Extract the (X, Y) coordinate from the center of the cell holding the provided text.  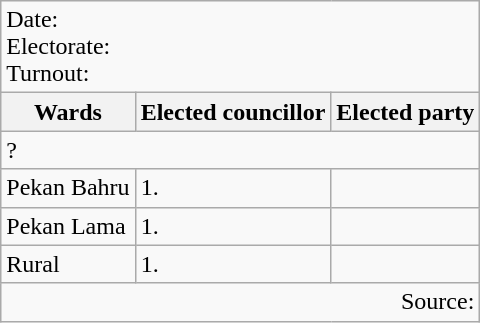
Source: (240, 302)
Date: Electorate: Turnout: (240, 47)
Elected party (406, 112)
Elected councillor (233, 112)
Pekan Bahru (68, 188)
Pekan Lama (68, 226)
? (240, 150)
Wards (68, 112)
Rural (68, 264)
